Scan for the cell matching the given text and deliver its [x, y] coordinate at center. 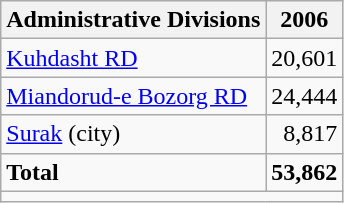
Surak (city) [134, 134]
20,601 [304, 58]
Administrative Divisions [134, 20]
53,862 [304, 172]
Total [134, 172]
24,444 [304, 96]
Miandorud-e Bozorg RD [134, 96]
Kuhdasht RD [134, 58]
2006 [304, 20]
8,817 [304, 134]
